From the cell containing the given text, extract its center point as [x, y] coordinate. 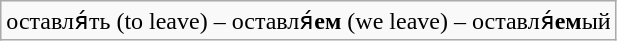
оставля́ть (to leave) – оставля́ем (we leave) – оставля́емый [308, 21]
